For the text-containing cell, return its midpoint in [X, Y] coordinate format. 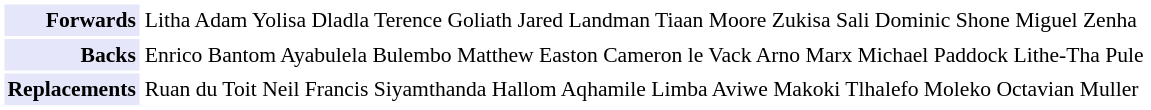
Enrico Bantom Ayabulela Bulembo Matthew Easton Cameron le Vack Arno Marx Michael Paddock Lithe-Tha Pule [644, 55]
Replacements [71, 90]
Litha Adam Yolisa Dladla Terence Goliath Jared Landman Tiaan Moore Zukisa Sali Dominic Shone Miguel Zenha [644, 20]
Ruan du Toit Neil Francis Siyamthanda Hallom Aqhamile Limba Aviwe Makoki Tlhalefo Moleko Octavian Muller [644, 90]
Forwards [71, 20]
Backs [71, 55]
